Locate the cell with the specified text and output its [x, y] center coordinate. 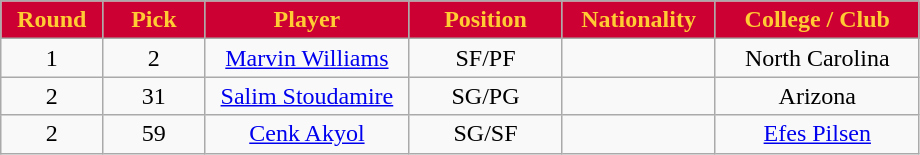
31 [154, 96]
SG/SF [486, 134]
Salim Stoudamire [307, 96]
Position [486, 20]
Pick [154, 20]
SG/PG [486, 96]
Round [52, 20]
59 [154, 134]
College / Club [817, 20]
Nationality [638, 20]
1 [52, 58]
Arizona [817, 96]
Cenk Akyol [307, 134]
Player [307, 20]
North Carolina [817, 58]
Efes Pilsen [817, 134]
Marvin Williams [307, 58]
SF/PF [486, 58]
